From the cell containing the given text, extract its center point as [x, y] coordinate. 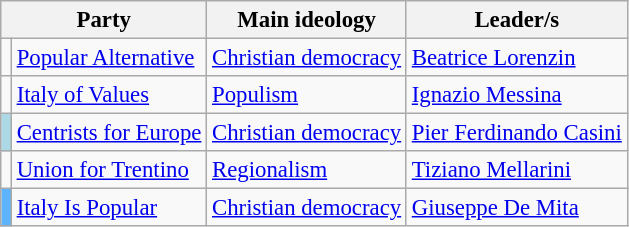
Tiziano Mellarini [516, 170]
Ignazio Messina [516, 95]
Union for Trentino [108, 170]
Main ideology [307, 20]
Giuseppe De Mita [516, 208]
Centrists for Europe [108, 133]
Beatrice Lorenzin [516, 58]
Italy of Values [108, 95]
Regionalism [307, 170]
Popular Alternative [108, 58]
Leader/s [516, 20]
Populism [307, 95]
Party [104, 20]
Italy Is Popular [108, 208]
Pier Ferdinando Casini [516, 133]
